Return (X, Y) of the center of cell containing provided text 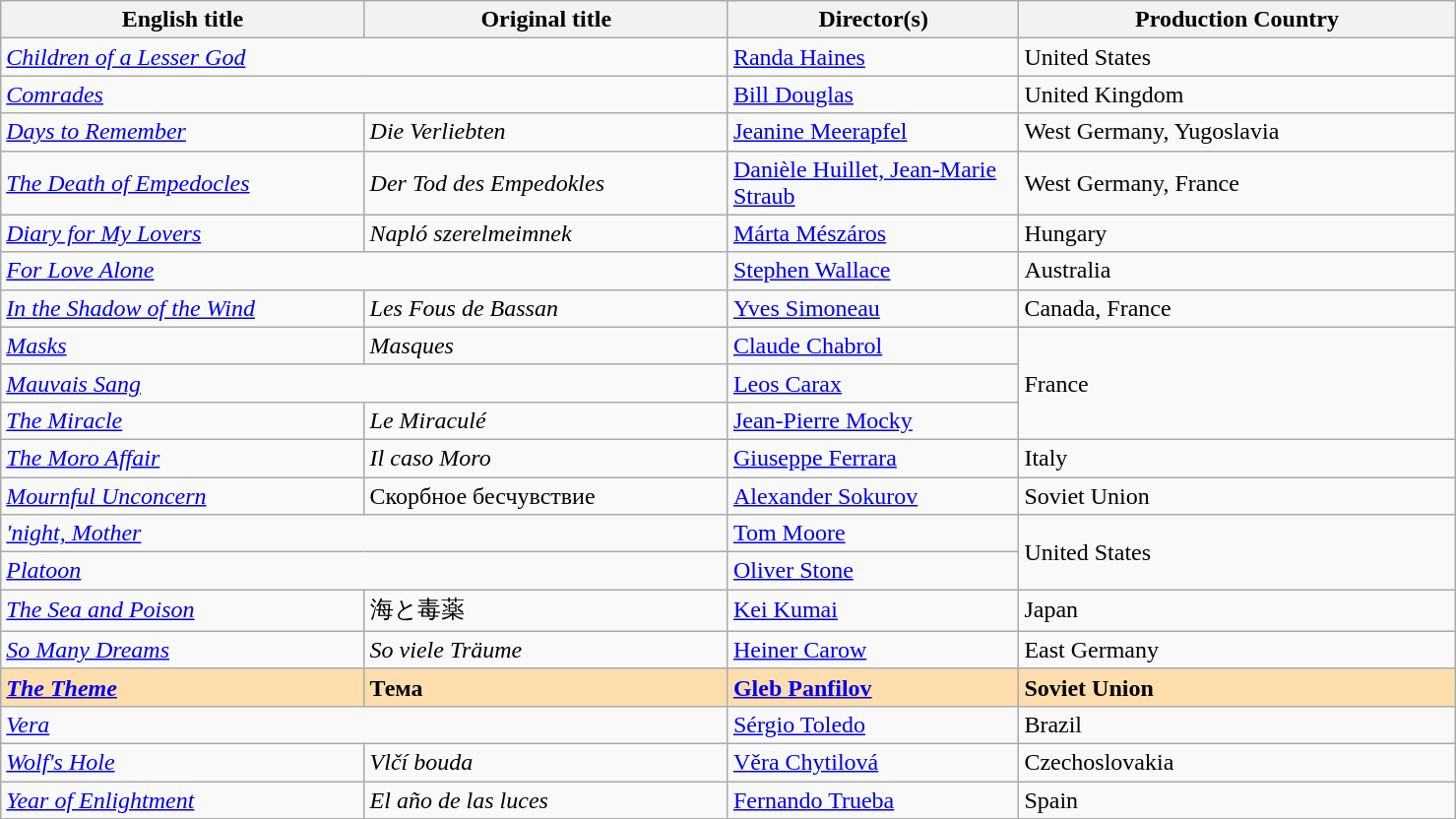
Gleb Panfilov (872, 687)
Kei Kumai (872, 610)
Spain (1236, 800)
Czechoslovakia (1236, 762)
The Moro Affair (183, 458)
Mauvais Sang (364, 383)
Platoon (364, 571)
Year of Enlightment (183, 800)
Production Country (1236, 20)
Hungary (1236, 233)
Тема (545, 687)
Les Fous de Bassan (545, 308)
United Kingdom (1236, 94)
Heiner Carow (872, 650)
Il caso Moro (545, 458)
Director(s) (872, 20)
Tom Moore (872, 534)
Věra Chytilová (872, 762)
West Germany, Yugoslavia (1236, 132)
Randa Haines (872, 57)
Napló szerelmeimnek (545, 233)
Claude Chabrol (872, 346)
Скорбное бесчувствие (545, 495)
The Death of Empedocles (183, 183)
Masques (545, 346)
Children of a Lesser God (364, 57)
'night, Mother (364, 534)
Danièle Huillet, Jean-Marie Straub (872, 183)
In the Shadow of the Wind (183, 308)
East Germany (1236, 650)
Jean-Pierre Mocky (872, 420)
Mournful Unconcern (183, 495)
Original title (545, 20)
Diary for My Lovers (183, 233)
English title (183, 20)
Jeanine Meerapfel (872, 132)
Stephen Wallace (872, 271)
Masks (183, 346)
Alexander Sokurov (872, 495)
Canada, France (1236, 308)
So viele Träume (545, 650)
West Germany, France (1236, 183)
For Love Alone (364, 271)
Italy (1236, 458)
Comrades (364, 94)
Japan (1236, 610)
Oliver Stone (872, 571)
The Sea and Poison (183, 610)
Márta Mészáros (872, 233)
Brazil (1236, 724)
Australia (1236, 271)
Giuseppe Ferrara (872, 458)
France (1236, 383)
Leos Carax (872, 383)
Sérgio Toledo (872, 724)
Bill Douglas (872, 94)
Die Verliebten (545, 132)
So Many Dreams (183, 650)
Vlčí bouda (545, 762)
Fernando Trueba (872, 800)
Vera (364, 724)
Der Tod des Empedokles (545, 183)
El año de las luces (545, 800)
Yves Simoneau (872, 308)
The Miracle (183, 420)
海と毒薬 (545, 610)
Days to Remember (183, 132)
The Theme (183, 687)
Le Miraculé (545, 420)
Wolf's Hole (183, 762)
